Locate the cell with the specified text and output its (X, Y) center coordinate. 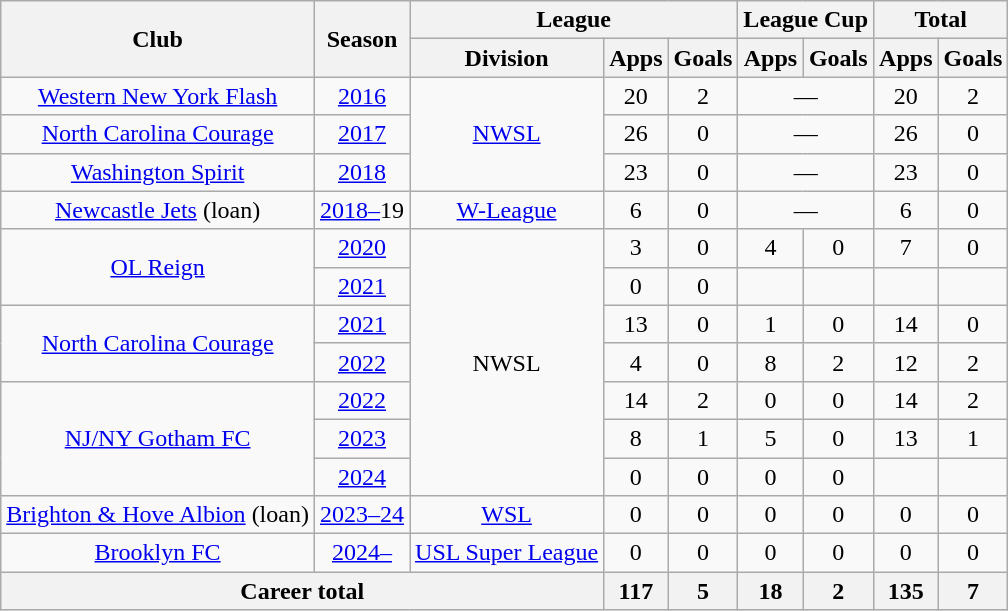
USL Super League (507, 553)
12 (906, 362)
Total (941, 20)
2016 (362, 96)
Newcastle Jets (loan) (158, 210)
18 (770, 591)
Season (362, 39)
Western New York Flash (158, 96)
League (574, 20)
NJ/NY Gotham FC (158, 438)
W-League (507, 210)
League Cup (806, 20)
117 (636, 591)
2023–24 (362, 515)
2018 (362, 172)
OL Reign (158, 267)
Career total (302, 591)
Division (507, 58)
Brighton & Hove Albion (loan) (158, 515)
Club (158, 39)
2017 (362, 134)
3 (636, 248)
2024 (362, 477)
WSL (507, 515)
2023 (362, 438)
2024– (362, 553)
Washington Spirit (158, 172)
Brooklyn FC (158, 553)
2018–19 (362, 210)
135 (906, 591)
2020 (362, 248)
